From the cell containing the given text, extract its center point as [x, y] coordinate. 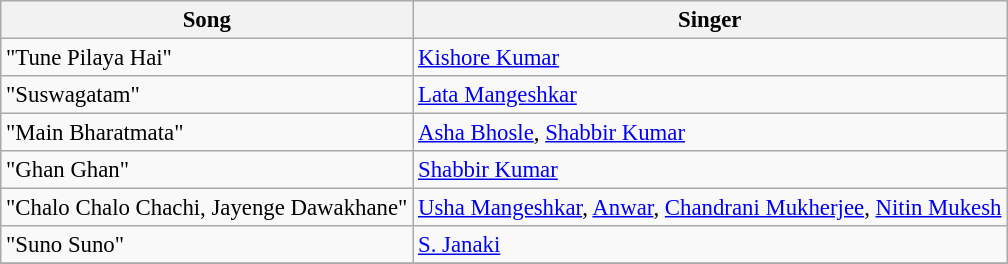
Singer [710, 20]
Shabbir Kumar [710, 170]
Kishore Kumar [710, 58]
"Ghan Ghan" [207, 170]
"Tune Pilaya Hai" [207, 58]
"Suswagatam" [207, 95]
Song [207, 20]
Asha Bhosle, Shabbir Kumar [710, 133]
Usha Mangeshkar, Anwar, Chandrani Mukherjee, Nitin Mukesh [710, 208]
"Suno Suno" [207, 245]
Lata Mangeshkar [710, 95]
"Chalo Chalo Chachi, Jayenge Dawakhane" [207, 208]
S. Janaki [710, 245]
"Main Bharatmata" [207, 133]
